Output the [x, y] coordinate of the center of the cell containing the given text.  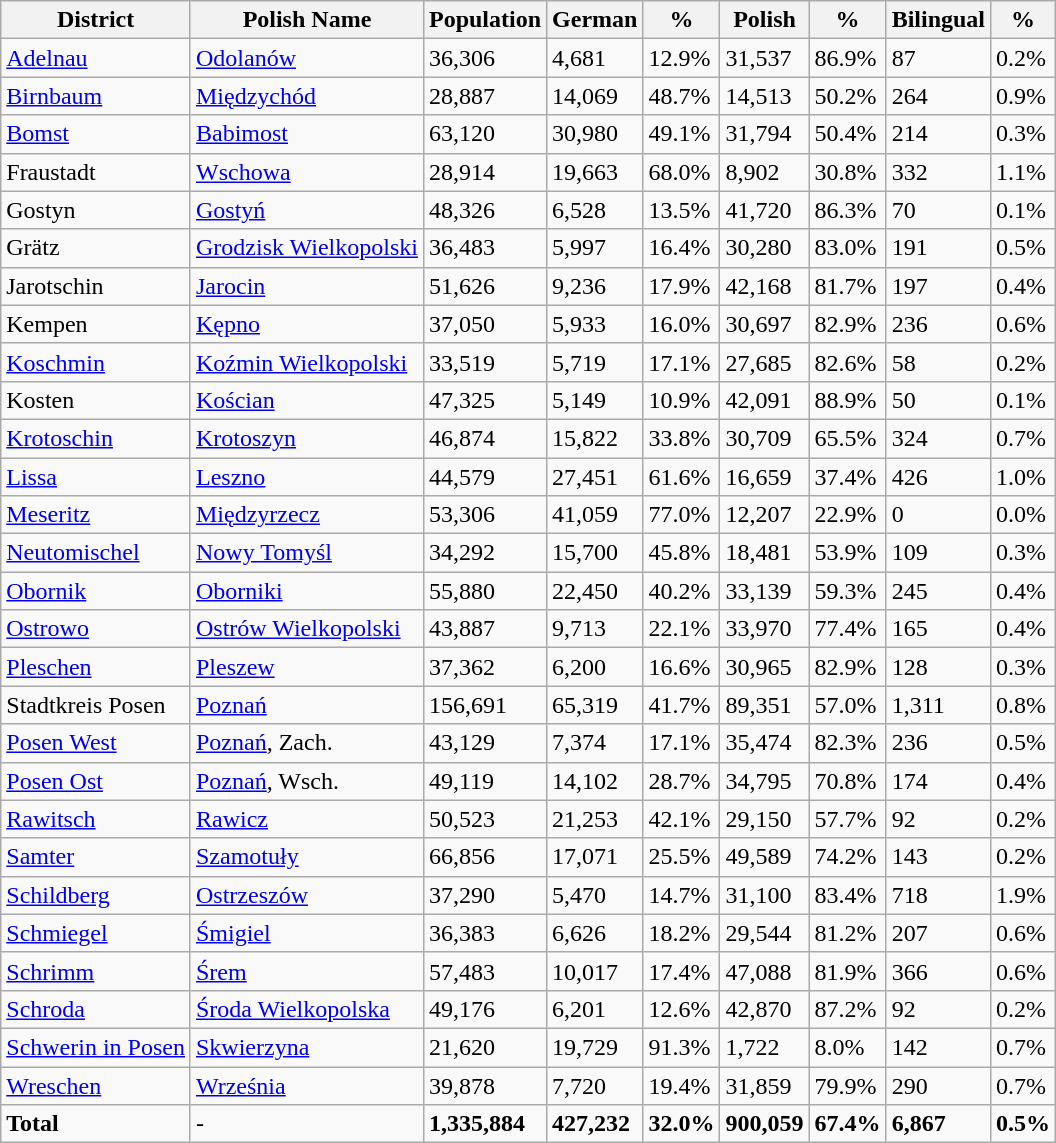
1,335,884 [484, 1124]
Jarocin [306, 286]
48.7% [682, 96]
Grätz [96, 248]
50.2% [848, 96]
28,914 [484, 172]
16.4% [682, 248]
Posen West [96, 743]
49.1% [682, 134]
12.9% [682, 58]
58 [938, 362]
86.3% [848, 210]
332 [938, 172]
88.9% [848, 400]
1,722 [764, 1047]
165 [938, 629]
Koschmin [96, 362]
Międzyrzecz [306, 515]
Jarotschin [96, 286]
Schwerin in Posen [96, 1047]
42,870 [764, 1009]
4,681 [595, 58]
22,450 [595, 591]
Koźmin Wielkopolski [306, 362]
Krotoschin [96, 438]
18.2% [682, 933]
264 [938, 96]
27,451 [595, 477]
Samter [96, 857]
128 [938, 667]
19,663 [595, 172]
Babimost [306, 134]
6,200 [595, 667]
37,050 [484, 324]
83.0% [848, 248]
1.0% [1024, 477]
30,980 [595, 134]
Kościan [306, 400]
25.5% [682, 857]
366 [938, 971]
65,319 [595, 705]
89,351 [764, 705]
30,280 [764, 248]
63,120 [484, 134]
Leszno [306, 477]
68.0% [682, 172]
81.2% [848, 933]
39,878 [484, 1085]
8,902 [764, 172]
55,880 [484, 591]
10,017 [595, 971]
77.0% [682, 515]
19.4% [682, 1085]
Population [484, 20]
Fraustadt [96, 172]
6,201 [595, 1009]
37,290 [484, 895]
50.4% [848, 134]
290 [938, 1085]
Neutomischel [96, 553]
1,311 [938, 705]
Nowy Tomyśl [306, 553]
30,965 [764, 667]
Schroda [96, 1009]
5,470 [595, 895]
Ostrowo [96, 629]
Oborniki [306, 591]
14,513 [764, 96]
5,997 [595, 248]
57.7% [848, 819]
59.3% [848, 591]
Grodzisk Wielkopolski [306, 248]
53,306 [484, 515]
14.7% [682, 895]
Odolanów [306, 58]
12.6% [682, 1009]
Total [96, 1124]
Kępno [306, 324]
61.6% [682, 477]
Polish Name [306, 20]
41,059 [595, 515]
Lissa [96, 477]
33,139 [764, 591]
33,970 [764, 629]
427,232 [595, 1124]
143 [938, 857]
41,720 [764, 210]
17,071 [595, 857]
21,620 [484, 1047]
53.9% [848, 553]
81.9% [848, 971]
900,059 [764, 1124]
Obornik [96, 591]
49,119 [484, 781]
81.7% [848, 286]
16.6% [682, 667]
0.8% [1024, 705]
49,589 [764, 857]
74.2% [848, 857]
10.9% [682, 400]
66,856 [484, 857]
718 [938, 895]
7,374 [595, 743]
42.1% [682, 819]
33.8% [682, 438]
50,523 [484, 819]
27,685 [764, 362]
Rawicz [306, 819]
14,069 [595, 96]
Ostrzeszów [306, 895]
Schildberg [96, 895]
9,236 [595, 286]
156,691 [484, 705]
79.9% [848, 1085]
Posen Ost [96, 781]
30.8% [848, 172]
0 [938, 515]
197 [938, 286]
31,794 [764, 134]
67.4% [848, 1124]
Krotoszyn [306, 438]
57,483 [484, 971]
0.0% [1024, 515]
22.9% [848, 515]
47,325 [484, 400]
36,306 [484, 58]
Kempen [96, 324]
37,362 [484, 667]
82.6% [848, 362]
Śrem [306, 971]
70 [938, 210]
Schmiegel [96, 933]
0.9% [1024, 96]
Adelnau [96, 58]
16.0% [682, 324]
324 [938, 438]
21,253 [595, 819]
District [96, 20]
35,474 [764, 743]
34,795 [764, 781]
47,088 [764, 971]
12,207 [764, 515]
28.7% [682, 781]
191 [938, 248]
29,544 [764, 933]
Rawitsch [96, 819]
Meseritz [96, 515]
83.4% [848, 895]
Poznań, Wsch. [306, 781]
22.1% [682, 629]
48,326 [484, 210]
6,528 [595, 210]
Wreschen [96, 1085]
33,519 [484, 362]
5,149 [595, 400]
207 [938, 933]
245 [938, 591]
37.4% [848, 477]
Polish [764, 20]
42,091 [764, 400]
17.4% [682, 971]
15,700 [595, 553]
5,933 [595, 324]
49,176 [484, 1009]
31,859 [764, 1085]
50 [938, 400]
30,697 [764, 324]
36,383 [484, 933]
Bilingual [938, 20]
Wschowa [306, 172]
17.9% [682, 286]
Ostrów Wielkopolski [306, 629]
45.8% [682, 553]
30,709 [764, 438]
7,720 [595, 1085]
18,481 [764, 553]
142 [938, 1047]
91.3% [682, 1047]
29,150 [764, 819]
Skwierzyna [306, 1047]
German [595, 20]
109 [938, 553]
Środa Wielkopolska [306, 1009]
31,100 [764, 895]
65.5% [848, 438]
Pleszew [306, 667]
86.9% [848, 58]
Międzychód [306, 96]
43,129 [484, 743]
41.7% [682, 705]
Szamotuły [306, 857]
Kosten [96, 400]
Poznań [306, 705]
Września [306, 1085]
1.1% [1024, 172]
Śmigiel [306, 933]
6,626 [595, 933]
19,729 [595, 1047]
87 [938, 58]
44,579 [484, 477]
- [306, 1124]
15,822 [595, 438]
Birnbaum [96, 96]
42,168 [764, 286]
426 [938, 477]
Schrimm [96, 971]
28,887 [484, 96]
8.0% [848, 1047]
174 [938, 781]
40.2% [682, 591]
14,102 [595, 781]
87.2% [848, 1009]
57.0% [848, 705]
13.5% [682, 210]
82.3% [848, 743]
36,483 [484, 248]
Pleschen [96, 667]
70.8% [848, 781]
Gostyn [96, 210]
43,887 [484, 629]
5,719 [595, 362]
Gostyń [306, 210]
1.9% [1024, 895]
16,659 [764, 477]
6,867 [938, 1124]
31,537 [764, 58]
77.4% [848, 629]
34,292 [484, 553]
Stadtkreis Posen [96, 705]
46,874 [484, 438]
214 [938, 134]
9,713 [595, 629]
51,626 [484, 286]
Poznań, Zach. [306, 743]
32.0% [682, 1124]
Bomst [96, 134]
